Detect which cell encompasses the target text, then output its (X, Y) center coordinate. 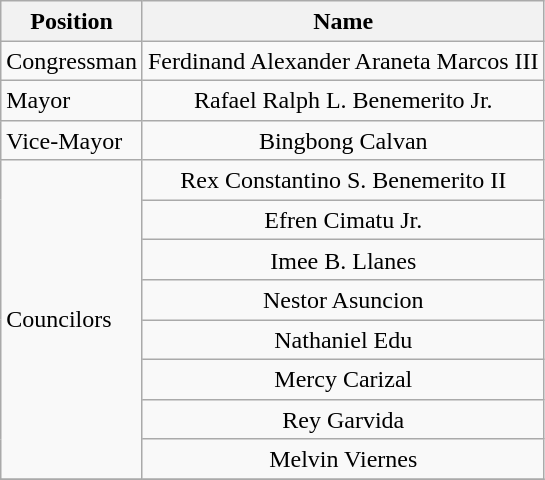
Name (343, 21)
Rafael Ralph L. Benemerito Jr. (343, 100)
Efren Cimatu Jr. (343, 220)
Imee B. Llanes (343, 260)
Nathaniel Edu (343, 340)
Nestor Asuncion (343, 300)
Councilors (72, 320)
Position (72, 21)
Ferdinand Alexander Araneta Marcos III (343, 61)
Rex Constantino S. Benemerito II (343, 180)
Bingbong Calvan (343, 140)
Mercy Carizal (343, 379)
Melvin Viernes (343, 459)
Congressman (72, 61)
Vice-Mayor (72, 140)
Rey Garvida (343, 419)
Mayor (72, 100)
